Output the [x, y] coordinate of the center of the cell containing the given text.  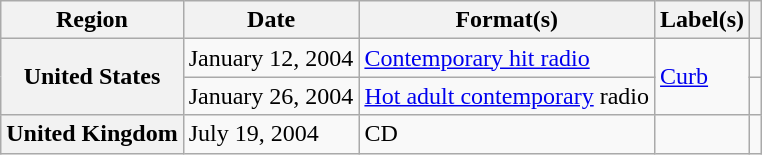
Label(s) [702, 20]
Contemporary hit radio [507, 58]
Format(s) [507, 20]
CD [507, 134]
January 26, 2004 [271, 96]
January 12, 2004 [271, 58]
Date [271, 20]
Hot adult contemporary radio [507, 96]
Region [92, 20]
July 19, 2004 [271, 134]
Curb [702, 77]
United States [92, 77]
United Kingdom [92, 134]
